Return the [X, Y] coordinate for the center point of the cell that contains the specified text.  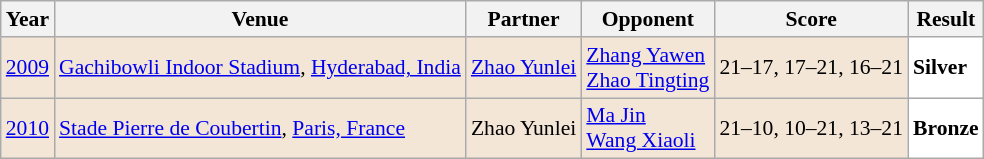
Opponent [648, 19]
21–10, 10–21, 13–21 [811, 128]
Zhang Yawen Zhao Tingting [648, 68]
2009 [28, 68]
Stade Pierre de Coubertin, Paris, France [260, 128]
2010 [28, 128]
Gachibowli Indoor Stadium, Hyderabad, India [260, 68]
Ma Jin Wang Xiaoli [648, 128]
Venue [260, 19]
Year [28, 19]
Result [946, 19]
Bronze [946, 128]
21–17, 17–21, 16–21 [811, 68]
Score [811, 19]
Partner [524, 19]
Silver [946, 68]
